Search for the cell housing the specified text and yield its (x, y) center coordinate. 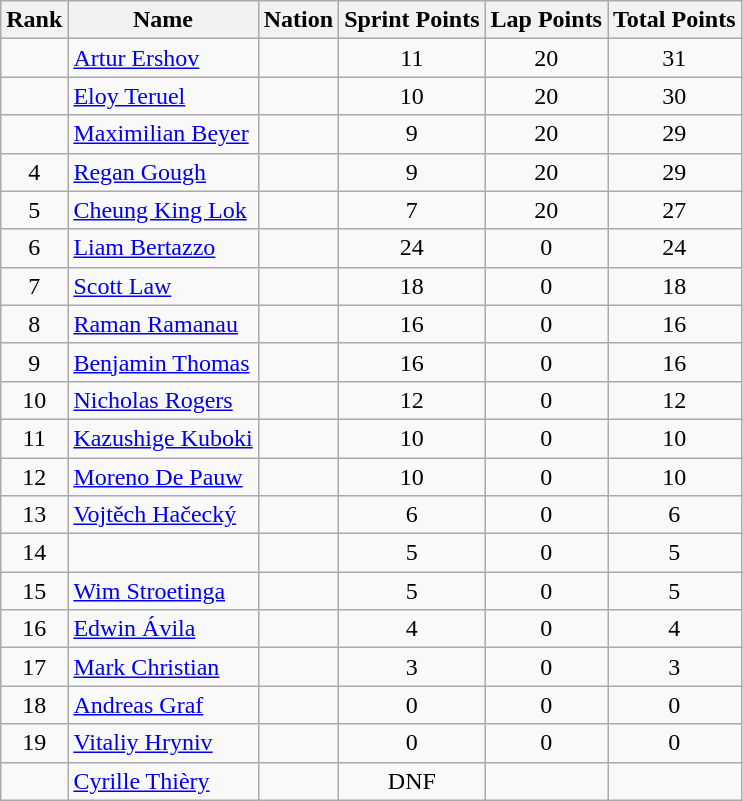
Vojtěch Hačecký (163, 515)
Wim Stroetinga (163, 591)
Moreno De Pauw (163, 477)
Cheung King Lok (163, 210)
15 (34, 591)
Lap Points (546, 20)
14 (34, 553)
Raman Ramanau (163, 324)
17 (34, 667)
Benjamin Thomas (163, 362)
Total Points (675, 20)
Artur Ershov (163, 58)
Scott Law (163, 286)
Cyrille Thièry (163, 781)
Eloy Teruel (163, 96)
Sprint Points (412, 20)
Maximilian Beyer (163, 134)
Nation (298, 20)
Name (163, 20)
19 (34, 743)
Vitaliy Hryniv (163, 743)
8 (34, 324)
Nicholas Rogers (163, 400)
27 (675, 210)
30 (675, 96)
13 (34, 515)
31 (675, 58)
Kazushige Kuboki (163, 438)
Rank (34, 20)
Regan Gough (163, 172)
Liam Bertazzo (163, 248)
Mark Christian (163, 667)
Andreas Graf (163, 705)
Edwin Ávila (163, 629)
DNF (412, 781)
